Output the (x, y) coordinate of the center of the cell containing the given text.  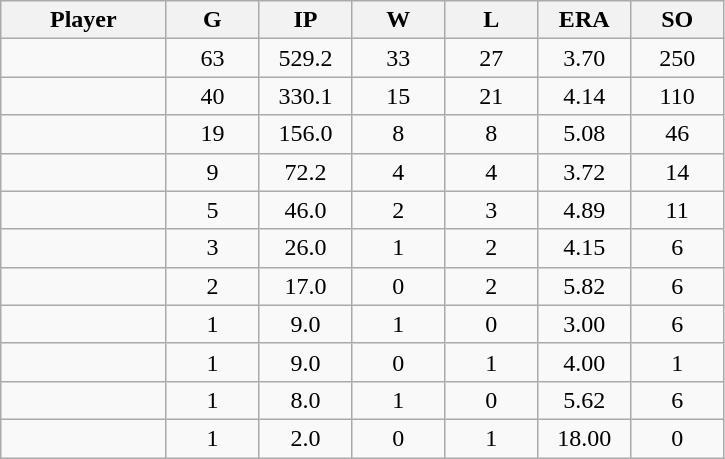
G (212, 20)
63 (212, 58)
33 (398, 58)
250 (678, 58)
72.2 (306, 172)
330.1 (306, 96)
IP (306, 20)
SO (678, 20)
9 (212, 172)
5 (212, 210)
5.62 (584, 400)
4.00 (584, 362)
40 (212, 96)
5.82 (584, 286)
ERA (584, 20)
5.08 (584, 134)
W (398, 20)
8.0 (306, 400)
15 (398, 96)
L (492, 20)
2.0 (306, 438)
4.89 (584, 210)
27 (492, 58)
11 (678, 210)
3.00 (584, 324)
4.15 (584, 248)
156.0 (306, 134)
21 (492, 96)
17.0 (306, 286)
46 (678, 134)
3.70 (584, 58)
4.14 (584, 96)
46.0 (306, 210)
26.0 (306, 248)
Player (84, 20)
19 (212, 134)
14 (678, 172)
529.2 (306, 58)
18.00 (584, 438)
110 (678, 96)
3.72 (584, 172)
